Scan for the cell matching the given text and deliver its (x, y) coordinate at center. 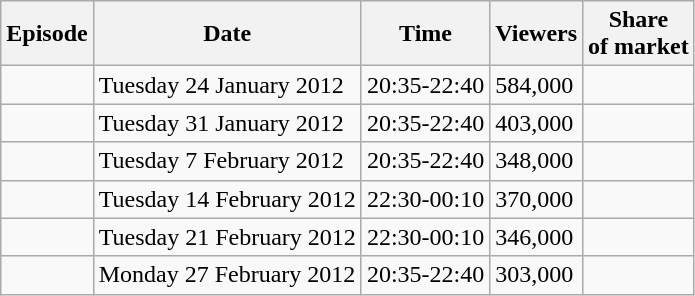
403,000 (536, 123)
Time (425, 34)
348,000 (536, 161)
Date (227, 34)
Episode (47, 34)
303,000 (536, 275)
Share of market (639, 34)
Viewers (536, 34)
370,000 (536, 199)
Tuesday 14 February 2012 (227, 199)
584,000 (536, 85)
Tuesday 21 February 2012 (227, 237)
Tuesday 7 February 2012 (227, 161)
Tuesday 24 January 2012 (227, 85)
Tuesday 31 January 2012 (227, 123)
346,000 (536, 237)
Monday 27 February 2012 (227, 275)
